Extract the [X, Y] coordinate from the center of the cell holding the provided text.  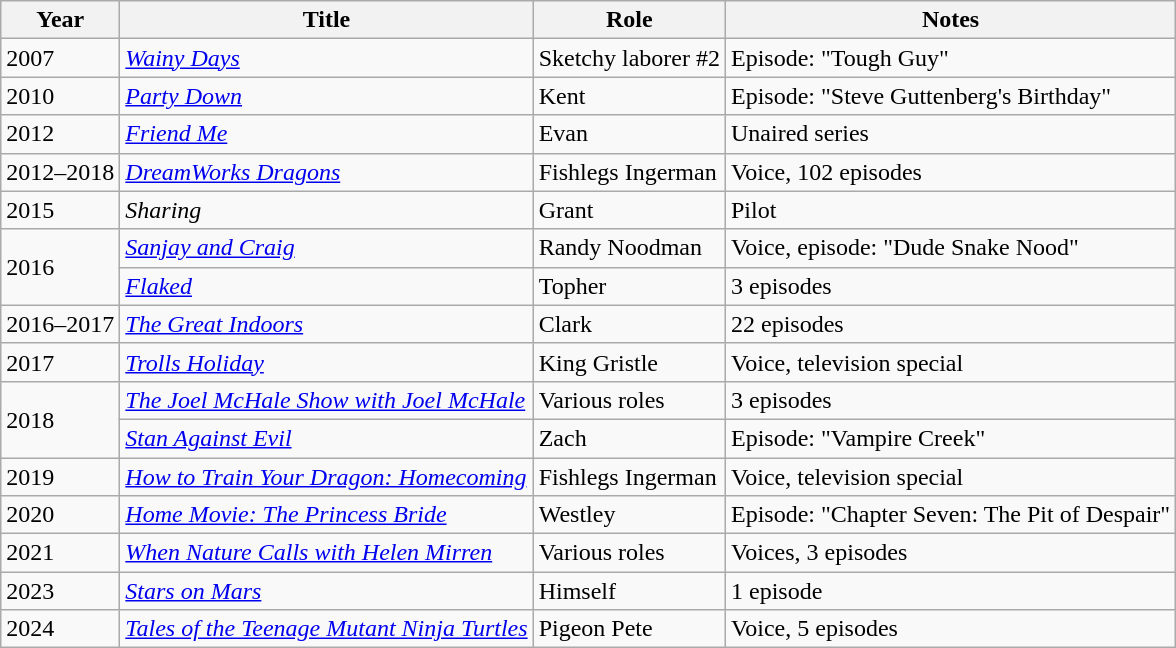
How to Train Your Dragon: Homecoming [326, 477]
When Nature Calls with Helen Mirren [326, 553]
Topher [629, 286]
2010 [60, 96]
Home Movie: The Princess Bride [326, 515]
2020 [60, 515]
Flaked [326, 286]
22 episodes [950, 324]
2016–2017 [60, 324]
DreamWorks Dragons [326, 172]
King Gristle [629, 362]
Westley [629, 515]
Randy Noodman [629, 248]
Himself [629, 591]
2015 [60, 210]
The Great Indoors [326, 324]
The Joel McHale Show with Joel McHale [326, 400]
Title [326, 20]
2016 [60, 267]
Trolls Holiday [326, 362]
Tales of the Teenage Mutant Ninja Turtles [326, 629]
Grant [629, 210]
Stars on Mars [326, 591]
2017 [60, 362]
Episode: "Vampire Creek" [950, 438]
1 episode [950, 591]
Pilot [950, 210]
2021 [60, 553]
Zach [629, 438]
Evan [629, 134]
Clark [629, 324]
2012–2018 [60, 172]
2012 [60, 134]
Sketchy laborer #2 [629, 58]
Sanjay and Craig [326, 248]
Friend Me [326, 134]
Sharing [326, 210]
Voice, 102 episodes [950, 172]
Voice, episode: "Dude Snake Nood" [950, 248]
Stan Against Evil [326, 438]
2007 [60, 58]
Episode: "Chapter Seven: The Pit of Despair" [950, 515]
Episode: "Steve Guttenberg's Birthday" [950, 96]
Notes [950, 20]
Party Down [326, 96]
Role [629, 20]
2018 [60, 419]
Voices, 3 episodes [950, 553]
Unaired series [950, 134]
Pigeon Pete [629, 629]
2023 [60, 591]
2019 [60, 477]
Voice, 5 episodes [950, 629]
Year [60, 20]
2024 [60, 629]
Episode: "Tough Guy" [950, 58]
Wainy Days [326, 58]
Kent [629, 96]
